Extract the (X, Y) coordinate from the center of the cell holding the provided text.  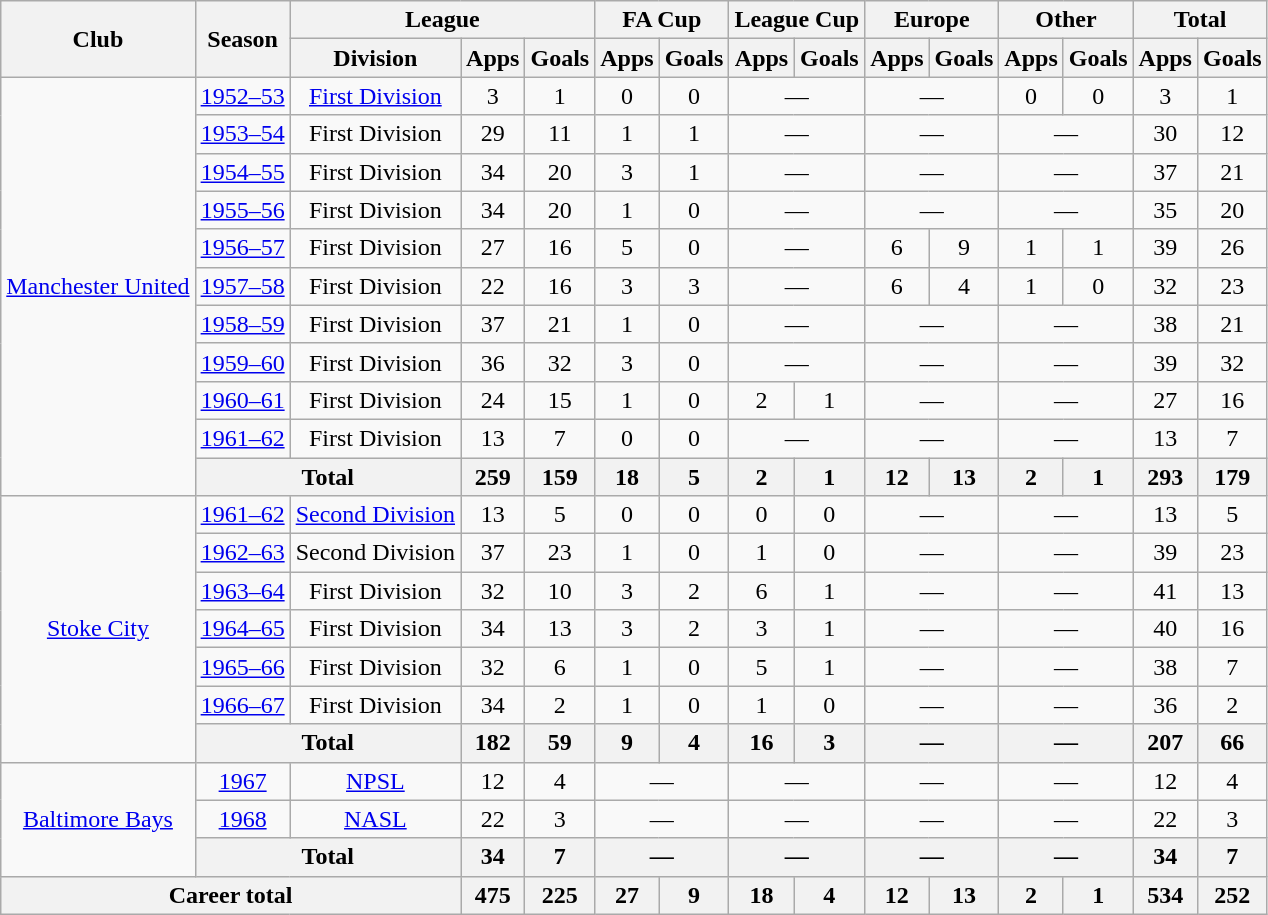
1968 (242, 819)
League Cup (797, 20)
1958–59 (242, 324)
FA Cup (662, 20)
11 (560, 134)
30 (1165, 134)
1957–58 (242, 286)
259 (493, 477)
1967 (242, 781)
1955–56 (242, 210)
1962–63 (242, 553)
159 (560, 477)
66 (1232, 743)
41 (1165, 591)
35 (1165, 210)
1964–65 (242, 629)
Other (1066, 20)
207 (1165, 743)
1960–61 (242, 400)
1954–55 (242, 172)
40 (1165, 629)
1959–60 (242, 362)
NASL (375, 819)
Club (98, 39)
10 (560, 591)
225 (560, 895)
1965–66 (242, 667)
Europe (932, 20)
Career total (231, 895)
293 (1165, 477)
Season (242, 39)
1963–64 (242, 591)
League (442, 20)
24 (493, 400)
1956–57 (242, 248)
252 (1232, 895)
534 (1165, 895)
NPSL (375, 781)
1966–67 (242, 705)
1953–54 (242, 134)
59 (560, 743)
29 (493, 134)
15 (560, 400)
1952–53 (242, 96)
Manchester United (98, 286)
Baltimore Bays (98, 819)
Stoke City (98, 629)
182 (493, 743)
179 (1232, 477)
Division (375, 58)
475 (493, 895)
26 (1232, 248)
